From the cell containing the given text, extract its center point as (x, y) coordinate. 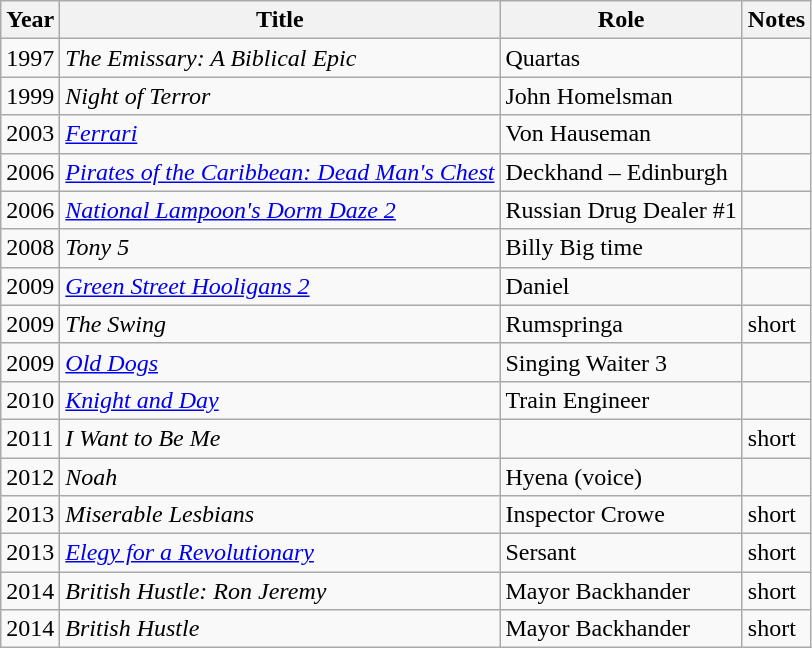
Quartas (621, 58)
1997 (30, 58)
2012 (30, 477)
I Want to Be Me (280, 438)
Title (280, 20)
British Hustle (280, 629)
Hyena (voice) (621, 477)
Green Street Hooligans 2 (280, 286)
Pirates of the Caribbean: Dead Man's Chest (280, 172)
Train Engineer (621, 400)
The Emissary: A Biblical Epic (280, 58)
Singing Waiter 3 (621, 362)
Elegy for a Revolutionary (280, 553)
Russian Drug Dealer #1 (621, 210)
National Lampoon's Dorm Daze 2 (280, 210)
2008 (30, 248)
Inspector Crowe (621, 515)
Daniel (621, 286)
British Hustle: Ron Jeremy (280, 591)
Von Hauseman (621, 134)
Sersant (621, 553)
2011 (30, 438)
Billy Big time (621, 248)
Rumspringa (621, 324)
Noah (280, 477)
The Swing (280, 324)
Ferrari (280, 134)
Role (621, 20)
Year (30, 20)
Old Dogs (280, 362)
2010 (30, 400)
Miserable Lesbians (280, 515)
Notes (776, 20)
Tony 5 (280, 248)
2003 (30, 134)
John Homelsman (621, 96)
Knight and Day (280, 400)
1999 (30, 96)
Deckhand – Edinburgh (621, 172)
Night of Terror (280, 96)
